Detect which cell encompasses the target text, then output its (X, Y) center coordinate. 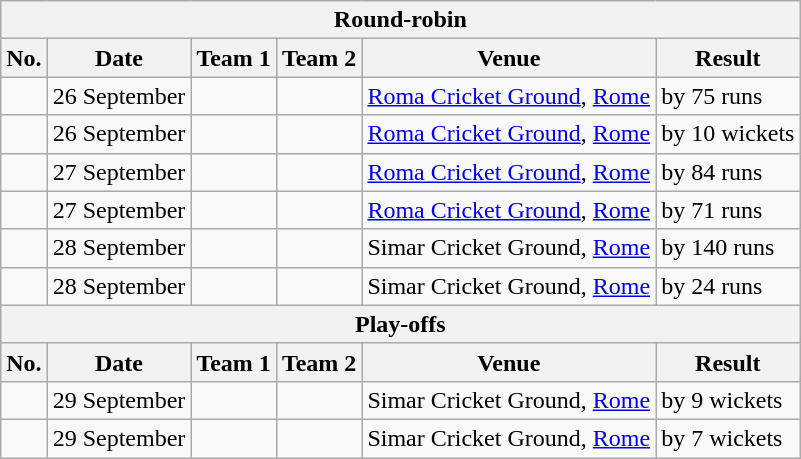
by 7 wickets (728, 438)
by 84 runs (728, 172)
by 75 runs (728, 96)
by 24 runs (728, 286)
Round-robin (400, 20)
Play-offs (400, 324)
by 71 runs (728, 210)
by 140 runs (728, 248)
by 9 wickets (728, 400)
by 10 wickets (728, 134)
